Pinpoint the cell where the given text exists, returning its (X, Y) midpoint coordinate. 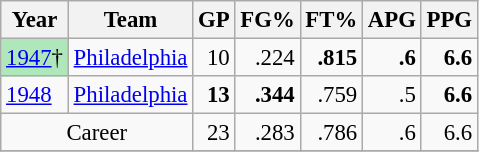
10 (214, 58)
13 (214, 95)
.786 (332, 133)
.283 (268, 133)
Career (97, 133)
.5 (392, 95)
FG% (268, 20)
1947† (35, 58)
FT% (332, 20)
Team (130, 20)
.815 (332, 58)
PPG (449, 20)
GP (214, 20)
Year (35, 20)
.759 (332, 95)
APG (392, 20)
1948 (35, 95)
.344 (268, 95)
23 (214, 133)
.224 (268, 58)
